Output the [X, Y] coordinate of the center of the cell containing the given text.  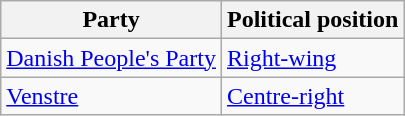
Right-wing [312, 58]
Venstre [112, 96]
Political position [312, 20]
Centre-right [312, 96]
Danish People's Party [112, 58]
Party [112, 20]
